Detect which cell encompasses the target text, then output its [X, Y] center coordinate. 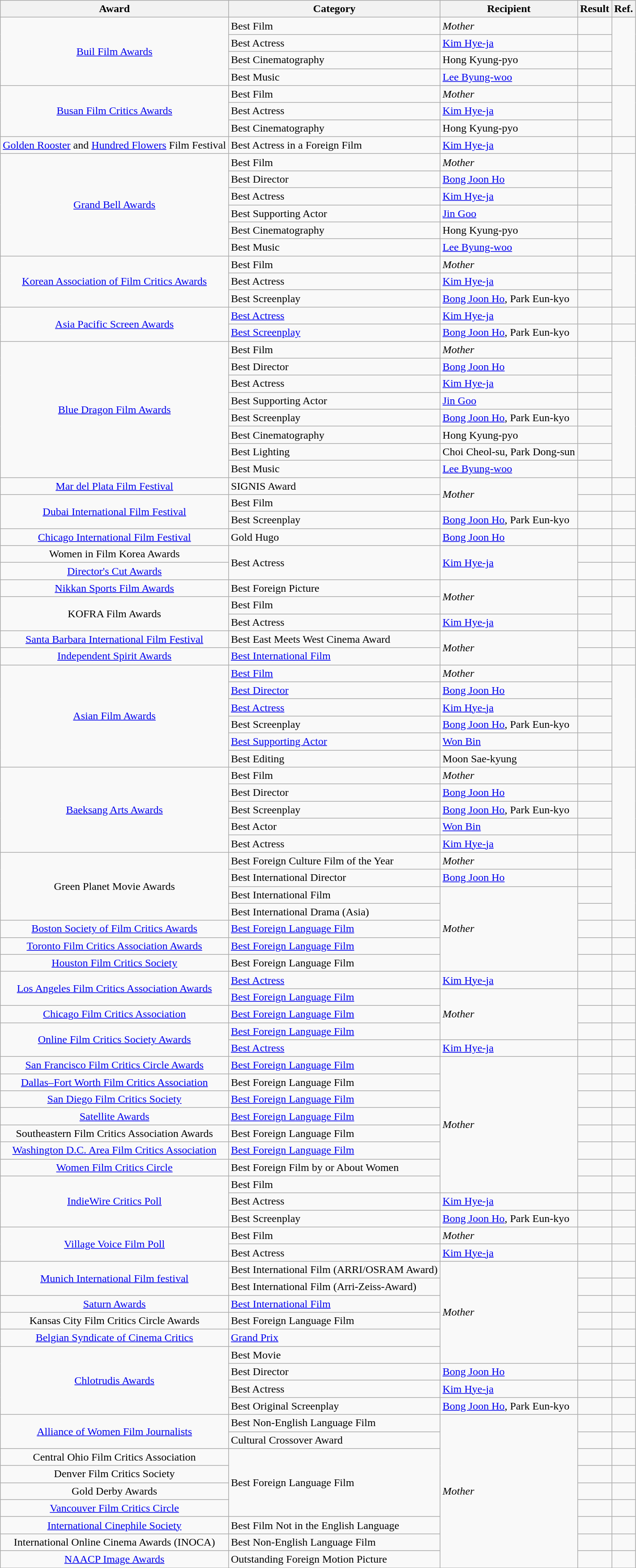
Best Movie [334, 1355]
Denver Film Critics Society [115, 1474]
Boston Society of Film Critics Awards [115, 929]
Recipient [508, 9]
Kansas City Film Critics Circle Awards [115, 1321]
Mar del Plata Film Festival [115, 486]
Best Foreign Culture Film of the Year [334, 861]
Munich International Film festival [115, 1278]
Outstanding Foreign Motion Picture [334, 1559]
Buil Film Awards [115, 51]
Best International Film (Arri-Zeiss-Award) [334, 1286]
Best Actress in a Foreign Film [334, 145]
Village Voice Film Poll [115, 1244]
Best East Meets West Cinema Award [334, 639]
Satellite Awards [115, 1116]
Director's Cut Awards [115, 571]
Grand Prix [334, 1338]
Belgian Syndicate of Cinema Critics [115, 1338]
Saturn Awards [115, 1304]
Washington D.C. Area Film Critics Association [115, 1150]
Busan Film Critics Awards [115, 111]
Best International Film (ARRI/OSRAM Award) [334, 1269]
Cultural Crossover Award [334, 1440]
Asia Pacific Screen Awards [115, 324]
Category [334, 9]
Women Film Critics Circle [115, 1167]
SIGNIS Award [334, 486]
Result [594, 9]
Choi Cheol-su, Park Dong-sun [508, 452]
Blue Dragon Film Awards [115, 409]
Dubai International Film Festival [115, 512]
Grand Bell Awards [115, 205]
Best Editing [334, 759]
Best Actor [334, 827]
San Diego Film Critics Society [115, 1099]
Best International Drama (Asia) [334, 912]
Dallas–Fort Worth Film Critics Association [115, 1082]
Best Original Screenplay [334, 1406]
Vancouver Film Critics Circle [115, 1508]
Best International Director [334, 878]
Chlotrudis Awards [115, 1380]
NAACP Image Awards [115, 1559]
IndieWire Critics Poll [115, 1201]
International Online Cinema Awards (INOCA) [115, 1542]
Women in Film Korea Awards [115, 554]
Santa Barbara International Film Festival [115, 639]
Best Foreign Picture [334, 588]
Gold Hugo [334, 537]
Houston Film Critics Society [115, 963]
Central Ohio Film Critics Association [115, 1457]
Alliance of Women Film Journalists [115, 1431]
Southeastern Film Critics Association Awards [115, 1133]
Online Film Critics Society Awards [115, 1039]
Golden Rooster and Hundred Flowers Film Festival [115, 145]
Toronto Film Critics Association Awards [115, 946]
Ref. [624, 9]
Award [115, 9]
Asian Film Awards [115, 716]
Green Planet Movie Awards [115, 886]
Best Film Not in the English Language [334, 1525]
Gold Derby Awards [115, 1491]
Independent Spirit Awards [115, 656]
San Francisco Film Critics Circle Awards [115, 1065]
Chicago International Film Festival [115, 537]
Best Lighting [334, 452]
Nikkan Sports Film Awards [115, 588]
Los Angeles Film Critics Association Awards [115, 988]
Best Foreign Film by or About Women [334, 1167]
International Cinephile Society [115, 1525]
KOFRA Film Awards [115, 614]
Korean Association of Film Critics Awards [115, 282]
Chicago Film Critics Association [115, 1014]
Baeksang Arts Awards [115, 810]
Moon Sae-kyung [508, 759]
